Search for the cell housing the specified text and yield its [X, Y] center coordinate. 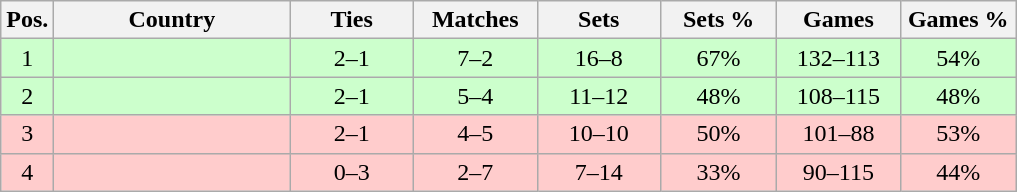
53% [958, 134]
5–4 [475, 96]
Games % [958, 20]
7–14 [599, 172]
4 [28, 172]
Pos. [28, 20]
Games [839, 20]
50% [719, 134]
Ties [352, 20]
0–3 [352, 172]
101–88 [839, 134]
132–113 [839, 58]
33% [719, 172]
4–5 [475, 134]
44% [958, 172]
67% [719, 58]
3 [28, 134]
7–2 [475, 58]
Sets [599, 20]
Sets % [719, 20]
90–115 [839, 172]
108–115 [839, 96]
11–12 [599, 96]
16–8 [599, 58]
Matches [475, 20]
54% [958, 58]
10–10 [599, 134]
2–7 [475, 172]
1 [28, 58]
Country [172, 20]
2 [28, 96]
